Find where the given text appears and provide that cell's center as [X, Y] coordinate. 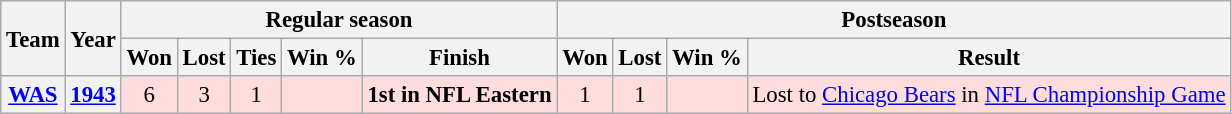
Team [33, 38]
Finish [460, 58]
Ties [256, 58]
1st in NFL Eastern [460, 95]
Postseason [894, 20]
Regular season [339, 20]
WAS [33, 95]
1943 [93, 95]
Lost to Chicago Bears in NFL Championship Game [989, 95]
6 [149, 95]
Year [93, 38]
3 [204, 95]
Result [989, 58]
